Return the (X, Y) coordinate for the center point of the cell that contains the specified text.  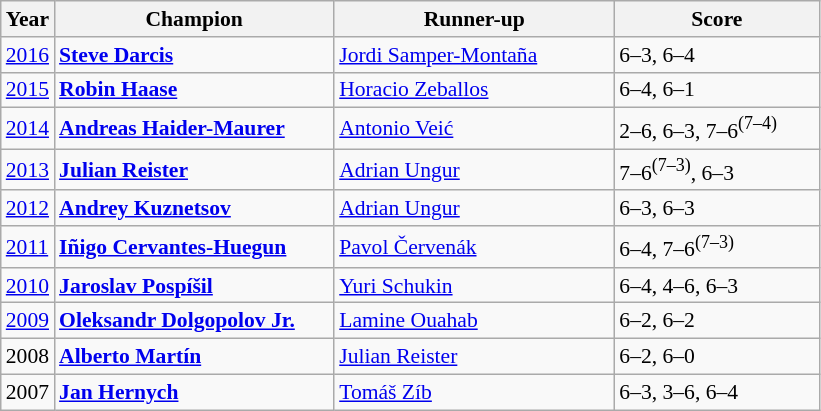
Oleksandr Dolgopolov Jr. (194, 321)
Tomáš Zíb (474, 392)
Antonio Veić (474, 128)
Andreas Haider-Maurer (194, 128)
Pavol Červenák (474, 246)
2014 (28, 128)
6–3, 6–3 (716, 209)
Score (716, 19)
Jordi Samper-Montaña (474, 55)
Champion (194, 19)
2008 (28, 357)
6–3, 6–4 (716, 55)
2015 (28, 90)
Andrey Kuznetsov (194, 209)
6–2, 6–2 (716, 321)
6–2, 6–0 (716, 357)
Horacio Zeballos (474, 90)
Jaroslav Pospíšil (194, 286)
Yuri Schukin (474, 286)
Year (28, 19)
Jan Hernych (194, 392)
2011 (28, 246)
Iñigo Cervantes-Huegun (194, 246)
2013 (28, 170)
Lamine Ouahab (474, 321)
Steve Darcis (194, 55)
Robin Haase (194, 90)
Alberto Martín (194, 357)
2–6, 6–3, 7–6(7–4) (716, 128)
6–4, 4–6, 6–3 (716, 286)
2016 (28, 55)
2010 (28, 286)
6–4, 7–6(7–3) (716, 246)
2009 (28, 321)
Runner-up (474, 19)
6–3, 3–6, 6–4 (716, 392)
6–4, 6–1 (716, 90)
7–6(7–3), 6–3 (716, 170)
2012 (28, 209)
2007 (28, 392)
